Locate the cell with the specified text and output its [x, y] center coordinate. 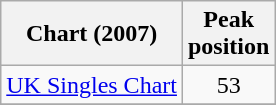
Chart (2007) [92, 34]
Peakposition [228, 34]
UK Singles Chart [92, 85]
53 [228, 85]
